Provide the (x, y) coordinate of the cell's center where the given text is located.  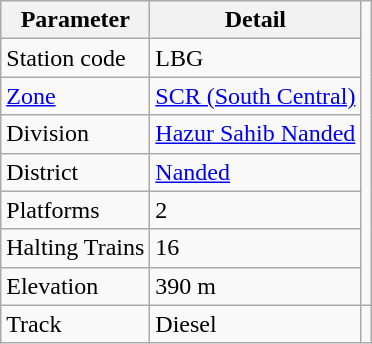
Parameter (76, 20)
Platforms (76, 210)
390 m (256, 286)
2 (256, 210)
Elevation (76, 286)
Diesel (256, 324)
LBG (256, 58)
Halting Trains (76, 248)
Nanded (256, 172)
SCR (South Central) (256, 96)
Zone (76, 96)
16 (256, 248)
Track (76, 324)
Hazur Sahib Nanded (256, 134)
Detail (256, 20)
Division (76, 134)
District (76, 172)
Station code (76, 58)
